Capture the cell that displays the provided text and extract its (x, y) central coordinate. 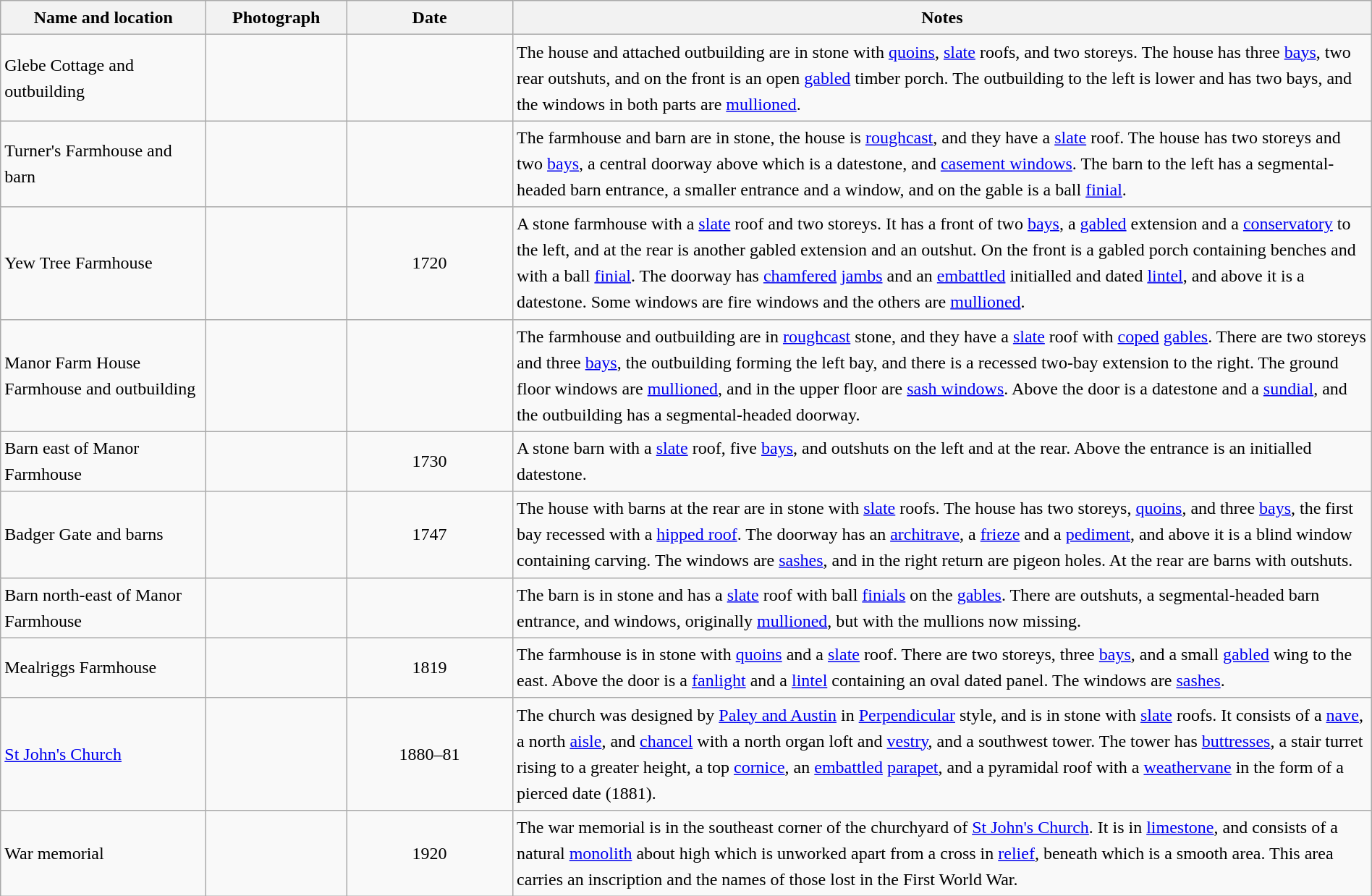
Name and location (103, 17)
1720 (430, 263)
Manor Farm House Farmhouse and outbuilding (103, 375)
War memorial (103, 853)
Notes (942, 17)
1920 (430, 853)
A stone barn with a slate roof, five bays, and outshuts on the left and at the rear. Above the entrance is an initialled datestone. (942, 462)
Mealriggs Farmhouse (103, 667)
Barn east of Manor Farmhouse (103, 462)
Yew Tree Farmhouse (103, 263)
1819 (430, 667)
Barn north-east of Manor Farmhouse (103, 608)
Badger Gate and barns (103, 534)
Date (430, 17)
Glebe Cottage and outbuilding (103, 78)
1730 (430, 462)
1747 (430, 534)
1880–81 (430, 754)
Photograph (276, 17)
Turner's Farmhouse and barn (103, 164)
St John's Church (103, 754)
